Pinpoint the cell where the given text exists, returning its [x, y] midpoint coordinate. 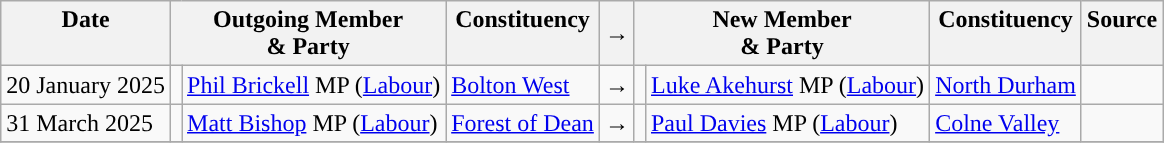
31 March 2025 [86, 123]
Source [1122, 34]
Forest of Dean [523, 123]
New Member& Party [782, 34]
Colne Valley [1006, 123]
Outgoing Member& Party [308, 34]
Phil Brickell MP (Labour) [314, 85]
Bolton West [523, 85]
North Durham [1006, 85]
Luke Akehurst MP (Labour) [787, 85]
20 January 2025 [86, 85]
Paul Davies MP (Labour) [787, 123]
Matt Bishop MP (Labour) [314, 123]
Date [86, 34]
